Locate the cell with the specified text and output its [X, Y] center coordinate. 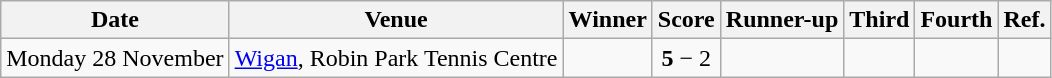
Fourth [956, 20]
Wigan, Robin Park Tennis Centre [396, 58]
Score [686, 20]
Third [880, 20]
Ref. [1024, 20]
5 − 2 [686, 58]
Winner [608, 20]
Date [115, 20]
Venue [396, 20]
Monday 28 November [115, 58]
Runner-up [782, 20]
